Find where the given text appears and provide that cell's center as (X, Y) coordinate. 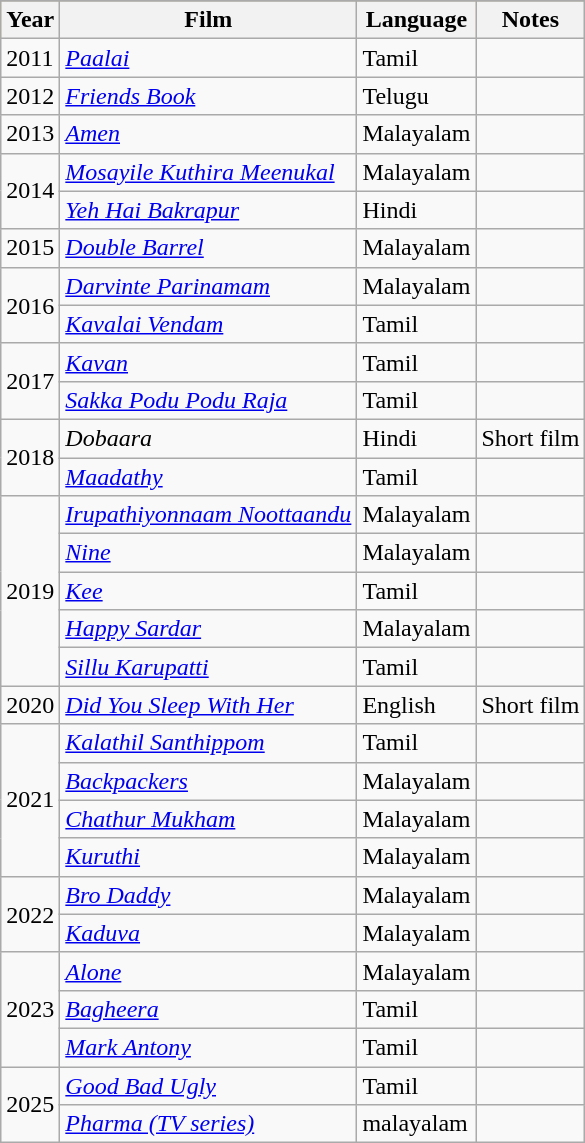
Chathur Mukham (208, 819)
2018 (30, 457)
Did You Sleep With Her (208, 705)
Kalathil Santhippom (208, 743)
Kavalai Vendam (208, 324)
Sillu Karupatti (208, 667)
Pharma (TV series) (208, 1124)
Maadathy (208, 477)
Bagheera (208, 1009)
Sakka Podu Podu Raja (208, 400)
Dobaara (208, 438)
Kavan (208, 362)
English (416, 705)
Notes (530, 20)
2012 (30, 96)
Nine (208, 553)
2015 (30, 248)
Kuruthi (208, 857)
2021 (30, 800)
2022 (30, 914)
Film (208, 20)
2025 (30, 1104)
Good Bad Ugly (208, 1085)
Backpackers (208, 781)
Yeh Hai Bakrapur (208, 210)
Amen (208, 134)
Language (416, 20)
Happy Sardar (208, 629)
Irupathiyonnaam Noottaandu (208, 515)
Friends Book (208, 96)
2020 (30, 705)
2013 (30, 134)
Double Barrel (208, 248)
2023 (30, 1009)
2019 (30, 591)
2017 (30, 381)
Darvinte Parinamam (208, 286)
Year (30, 20)
Mark Antony (208, 1047)
Alone (208, 971)
malayalam (416, 1124)
Kee (208, 591)
Kaduva (208, 933)
Bro Daddy (208, 895)
Mosayile Kuthira Meenukal (208, 172)
2016 (30, 305)
Paalai (208, 58)
2014 (30, 191)
2011 (30, 58)
Telugu (416, 96)
